Capture the cell that displays the provided text and extract its (x, y) central coordinate. 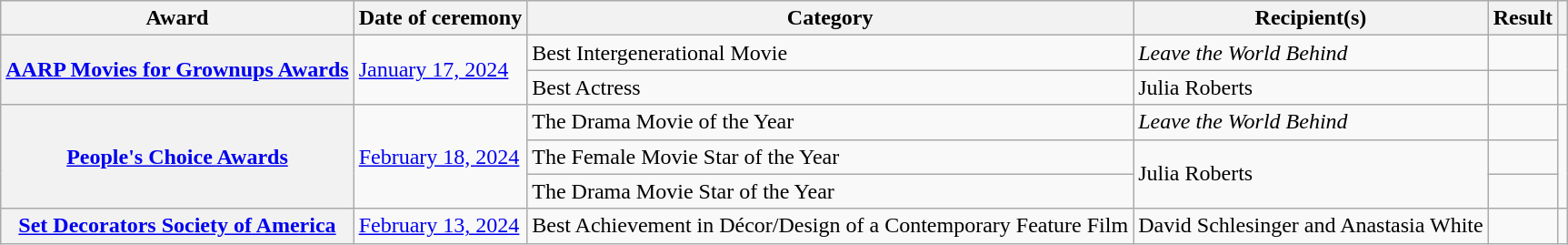
Best Actress (831, 87)
AARP Movies for Grownups Awards (177, 70)
Award (177, 18)
David Schlesinger and Anastasia White (1311, 226)
Date of ceremony (440, 18)
The Female Movie Star of the Year (831, 157)
Best Intergenerational Movie (831, 53)
The Drama Movie Star of the Year (831, 191)
Best Achievement in Décor/Design of a Contemporary Feature Film (831, 226)
People's Choice Awards (177, 157)
The Drama Movie of the Year (831, 122)
February 18, 2024 (440, 157)
January 17, 2024 (440, 70)
Set Decorators Society of America (177, 226)
February 13, 2024 (440, 226)
Result (1523, 18)
Recipient(s) (1311, 18)
Category (831, 18)
